Pinpoint the cell where the given text exists, returning its [x, y] midpoint coordinate. 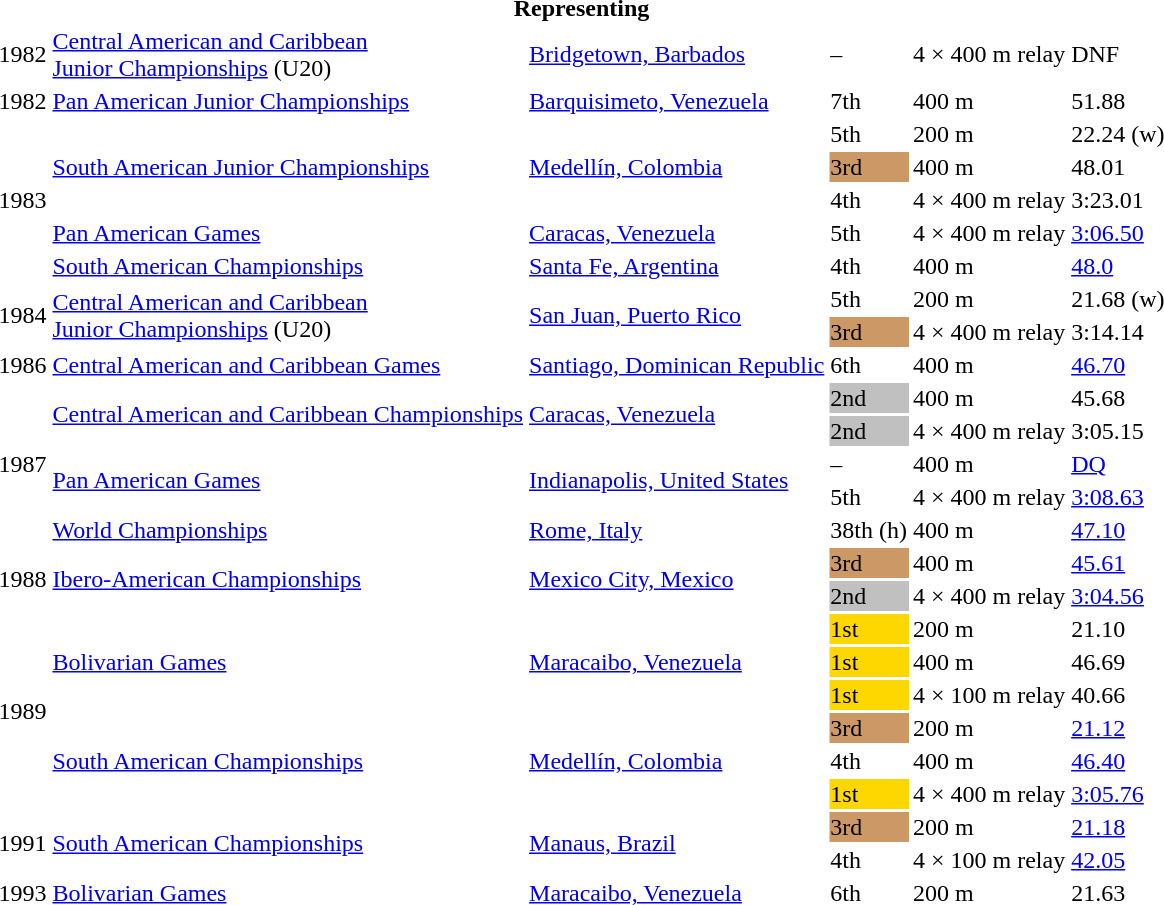
Manaus, Brazil [677, 844]
Bolivarian Games [288, 662]
Central American and Caribbean Championships [288, 414]
6th [869, 365]
Mexico City, Mexico [677, 580]
Ibero-American Championships [288, 580]
World Championships [288, 530]
South American Junior Championships [288, 167]
Rome, Italy [677, 530]
Bridgetown, Barbados [677, 54]
Indianapolis, United States [677, 480]
Barquisimeto, Venezuela [677, 101]
Santiago, Dominican Republic [677, 365]
Santa Fe, Argentina [677, 266]
38th (h) [869, 530]
Maracaibo, Venezuela [677, 662]
Central American and Caribbean Games [288, 365]
Pan American Junior Championships [288, 101]
San Juan, Puerto Rico [677, 316]
7th [869, 101]
